Detect which cell encompasses the target text, then output its [X, Y] center coordinate. 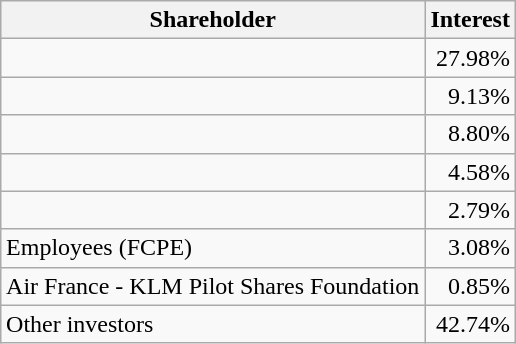
9.13% [470, 96]
2.79% [470, 210]
8.80% [470, 134]
42.74% [470, 324]
Employees (FCPE) [213, 248]
4.58% [470, 172]
3.08% [470, 248]
Interest [470, 20]
Shareholder [213, 20]
27.98% [470, 58]
Air France - KLM Pilot Shares Foundation [213, 286]
0.85% [470, 286]
Other investors [213, 324]
